Capture the cell that displays the provided text and extract its (X, Y) central coordinate. 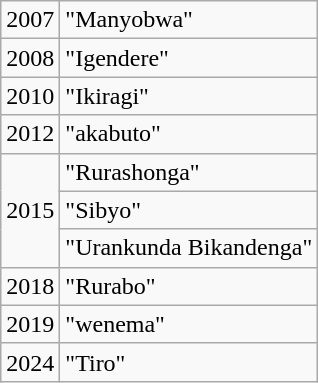
"wenema" (189, 324)
"Rurabo" (189, 286)
"Manyobwa" (189, 20)
"Rurashonga" (189, 172)
"Ikiragi" (189, 96)
2024 (30, 362)
"Igendere" (189, 58)
2008 (30, 58)
2015 (30, 210)
"akabuto" (189, 134)
"Urankunda Bikandenga" (189, 248)
2007 (30, 20)
"Sibyo" (189, 210)
2010 (30, 96)
2018 (30, 286)
"Tiro" (189, 362)
2012 (30, 134)
2019 (30, 324)
